Determine the (X, Y) coordinate at the center of the cell enclosing the given text.  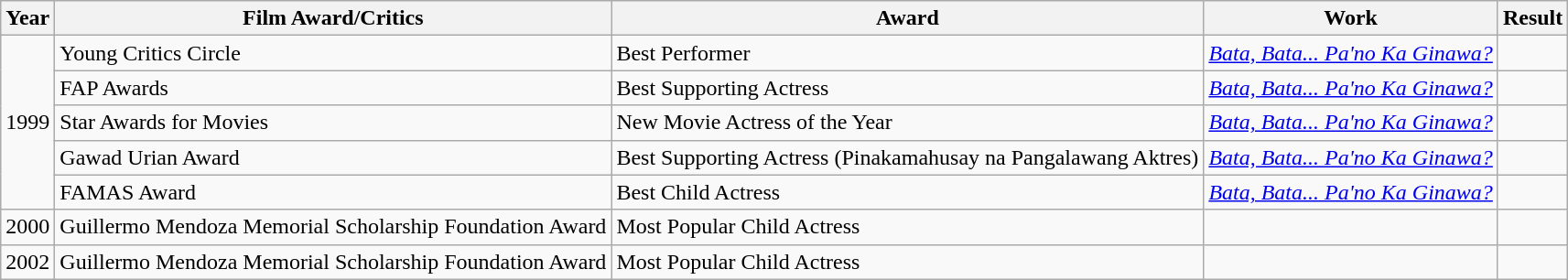
Gawad Urian Award (333, 157)
Work (1351, 18)
Award (908, 18)
Star Awards for Movies (333, 123)
FAP Awards (333, 88)
Best Supporting Actress (908, 88)
FAMAS Award (333, 192)
2000 (27, 227)
1999 (27, 123)
Best Child Actress (908, 192)
Best Supporting Actress (Pinakamahusay na Pangalawang Aktres) (908, 157)
Film Award/Critics (333, 18)
Result (1532, 18)
New Movie Actress of the Year (908, 123)
2002 (27, 262)
Young Critics Circle (333, 53)
Year (27, 18)
Best Performer (908, 53)
